Provide the [x, y] coordinate of the cell's center where the given text is located.  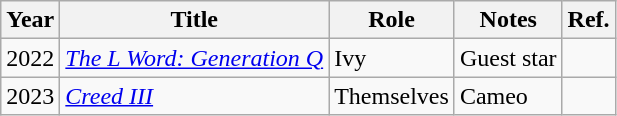
Year [30, 20]
Creed III [194, 96]
2023 [30, 96]
Themselves [392, 96]
Role [392, 20]
Ref. [588, 20]
Guest star [508, 58]
Ivy [392, 58]
Title [194, 20]
Cameo [508, 96]
Notes [508, 20]
The L Word: Generation Q [194, 58]
2022 [30, 58]
